Provide the [x, y] coordinate of the cell's center where the given text is located.  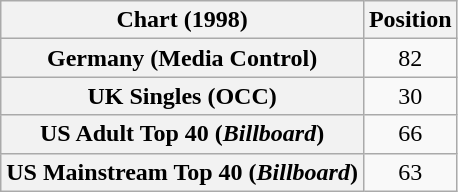
63 [410, 172]
Germany (Media Control) [182, 58]
UK Singles (OCC) [182, 96]
66 [410, 134]
Position [410, 20]
Chart (1998) [182, 20]
US Mainstream Top 40 (Billboard) [182, 172]
30 [410, 96]
US Adult Top 40 (Billboard) [182, 134]
82 [410, 58]
